Locate the cell with the specified text and output its [X, Y] center coordinate. 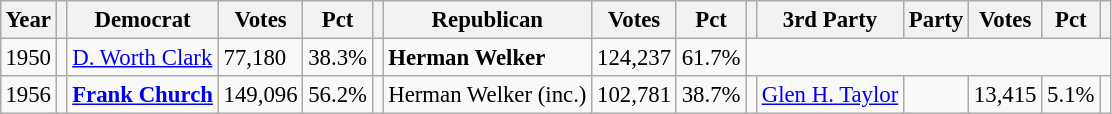
1956 [28, 95]
1950 [28, 57]
38.3% [338, 57]
Republican [488, 20]
61.7% [710, 57]
102,781 [634, 95]
Frank Church [142, 95]
Year [28, 20]
D. Worth Clark [142, 57]
Herman Welker (inc.) [488, 95]
Glen H. Taylor [830, 95]
5.1% [1071, 95]
13,415 [1006, 95]
Democrat [142, 20]
38.7% [710, 95]
124,237 [634, 57]
149,096 [260, 95]
56.2% [338, 95]
3rd Party [830, 20]
77,180 [260, 57]
Herman Welker [488, 57]
Party [936, 20]
